Output the (x, y) coordinate of the center of the cell containing the given text.  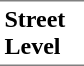
Street Level (42, 33)
